Capture the cell that displays the provided text and extract its [x, y] central coordinate. 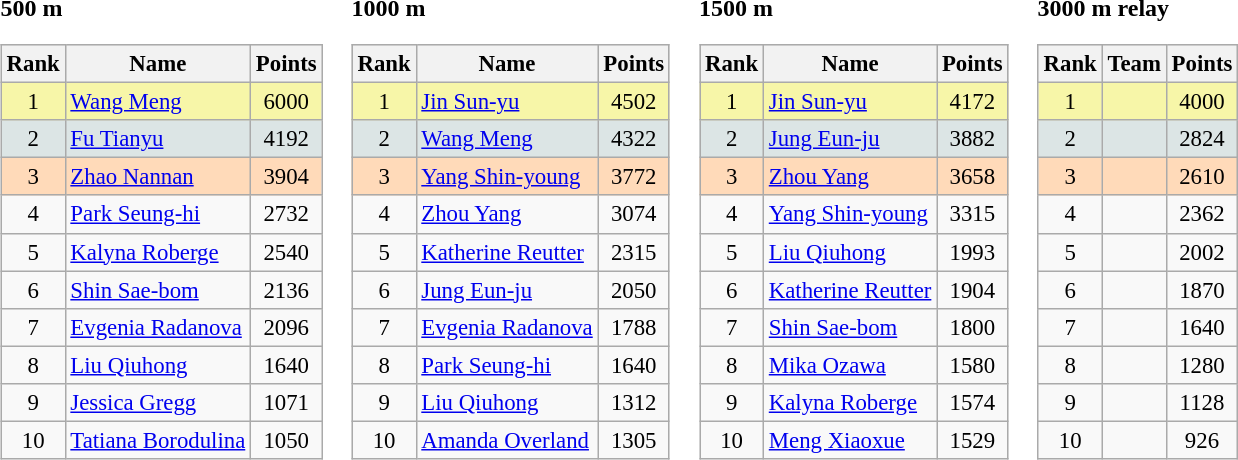
3882 [972, 139]
4172 [972, 102]
1574 [972, 402]
1788 [634, 327]
1305 [634, 440]
Zhao Nannan [158, 177]
4192 [286, 139]
2136 [286, 290]
1050 [286, 440]
2096 [286, 327]
1128 [1202, 402]
4322 [634, 139]
1800 [972, 327]
926 [1202, 440]
2050 [634, 290]
3074 [634, 214]
1312 [634, 402]
Amanda Overland [507, 440]
1993 [972, 252]
1904 [972, 290]
3904 [286, 177]
1580 [972, 365]
2824 [1202, 139]
2315 [634, 252]
1280 [1202, 365]
3772 [634, 177]
1529 [972, 440]
4000 [1202, 102]
Tatiana Borodulina [158, 440]
6000 [286, 102]
2610 [1202, 177]
2732 [286, 214]
Fu Tianyu [158, 139]
Team [1134, 64]
Meng Xiaoxue [850, 440]
3315 [972, 214]
Mika Ozawa [850, 365]
2362 [1202, 214]
1071 [286, 402]
3658 [972, 177]
2540 [286, 252]
2002 [1202, 252]
4502 [634, 102]
1870 [1202, 290]
Jessica Gregg [158, 402]
